Capture the cell that displays the provided text and extract its (X, Y) central coordinate. 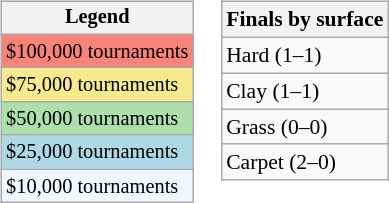
Hard (1–1) (304, 55)
Grass (0–0) (304, 127)
Finals by surface (304, 20)
$50,000 tournaments (97, 119)
Legend (97, 18)
Clay (1–1) (304, 91)
$100,000 tournaments (97, 51)
$10,000 tournaments (97, 186)
Carpet (2–0) (304, 162)
$25,000 tournaments (97, 152)
$75,000 tournaments (97, 85)
